Provide the (X, Y) coordinate of the cell's center where the given text is located.  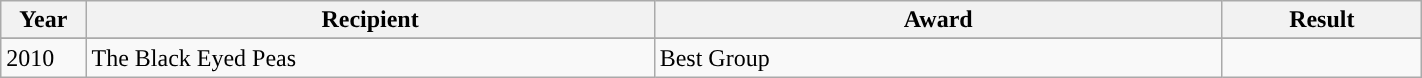
Award (938, 20)
Year (44, 20)
Result (1322, 20)
The Black Eyed Peas (370, 58)
Recipient (370, 20)
Best Group (938, 58)
2010 (44, 58)
